Scan for the cell matching the given text and deliver its (X, Y) coordinate at center. 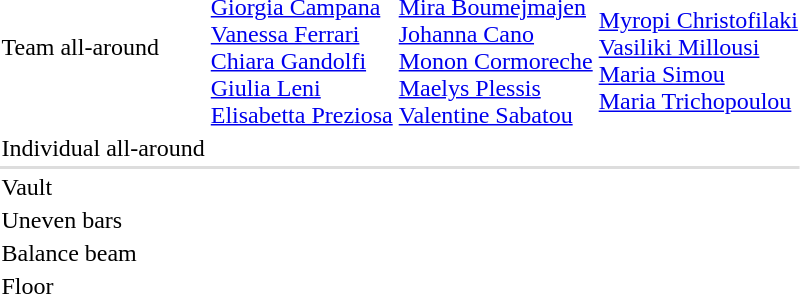
Vault (103, 187)
Uneven bars (103, 220)
Individual all-around (103, 148)
Balance beam (103, 253)
